Capture the cell that displays the provided text and extract its (X, Y) central coordinate. 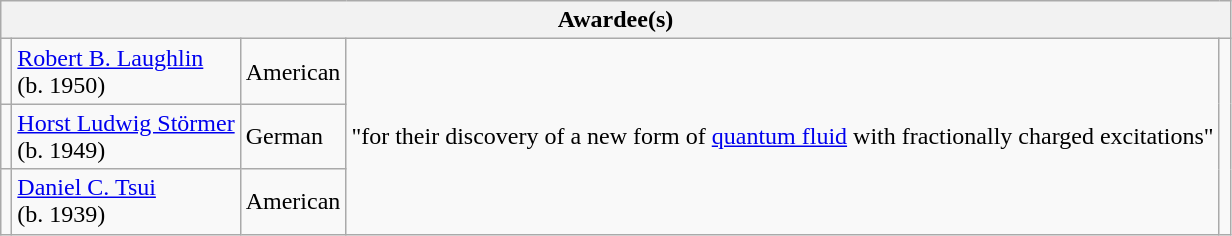
German (293, 136)
Horst Ludwig Störmer(b. 1949) (126, 136)
Daniel C. Tsui(b. 1939) (126, 202)
Awardee(s) (616, 20)
Robert B. Laughlin(b. 1950) (126, 72)
"for their discovery of a new form of quantum fluid with fractionally charged excitations" (782, 136)
